From the cell containing the given text, extract its center point as [x, y] coordinate. 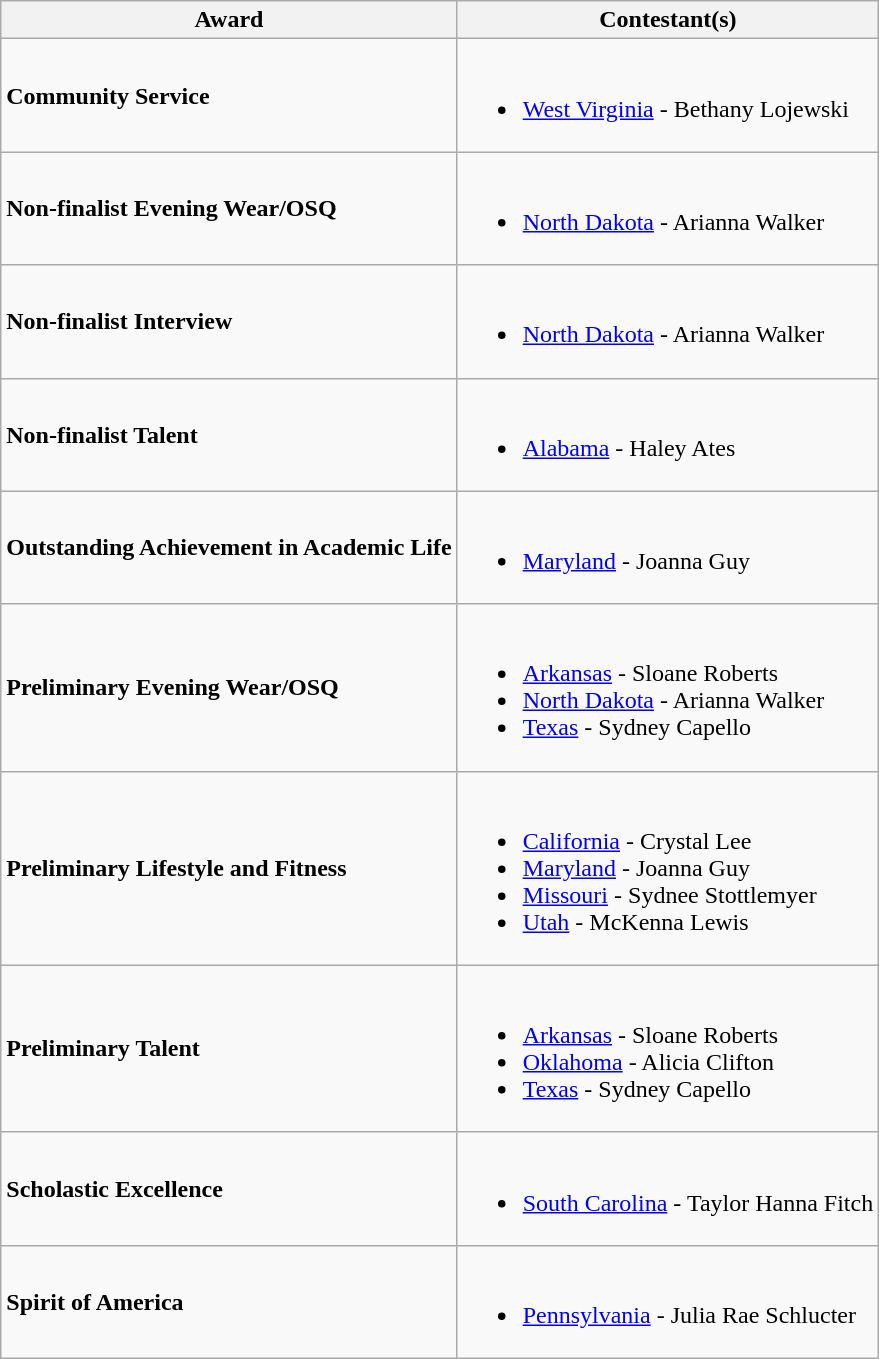
Community Service [229, 96]
Preliminary Evening Wear/OSQ [229, 688]
Contestant(s) [668, 20]
Pennsylvania - Julia Rae Schlucter [668, 1302]
Non-finalist Interview [229, 322]
Outstanding Achievement in Academic Life [229, 548]
California - Crystal Lee Maryland - Joanna Guy Missouri - Sydnee Stottlemyer Utah - McKenna Lewis [668, 868]
Award [229, 20]
South Carolina - Taylor Hanna Fitch [668, 1188]
Alabama - Haley Ates [668, 434]
Spirit of America [229, 1302]
Arkansas - Sloane Roberts Oklahoma - Alicia Clifton Texas - Sydney Capello [668, 1048]
Maryland - Joanna Guy [668, 548]
Non-finalist Evening Wear/OSQ [229, 208]
Preliminary Talent [229, 1048]
Preliminary Lifestyle and Fitness [229, 868]
Non-finalist Talent [229, 434]
West Virginia - Bethany Lojewski [668, 96]
Arkansas - Sloane Roberts North Dakota - Arianna Walker Texas - Sydney Capello [668, 688]
Scholastic Excellence [229, 1188]
